Return [X, Y] of the center of cell containing provided text 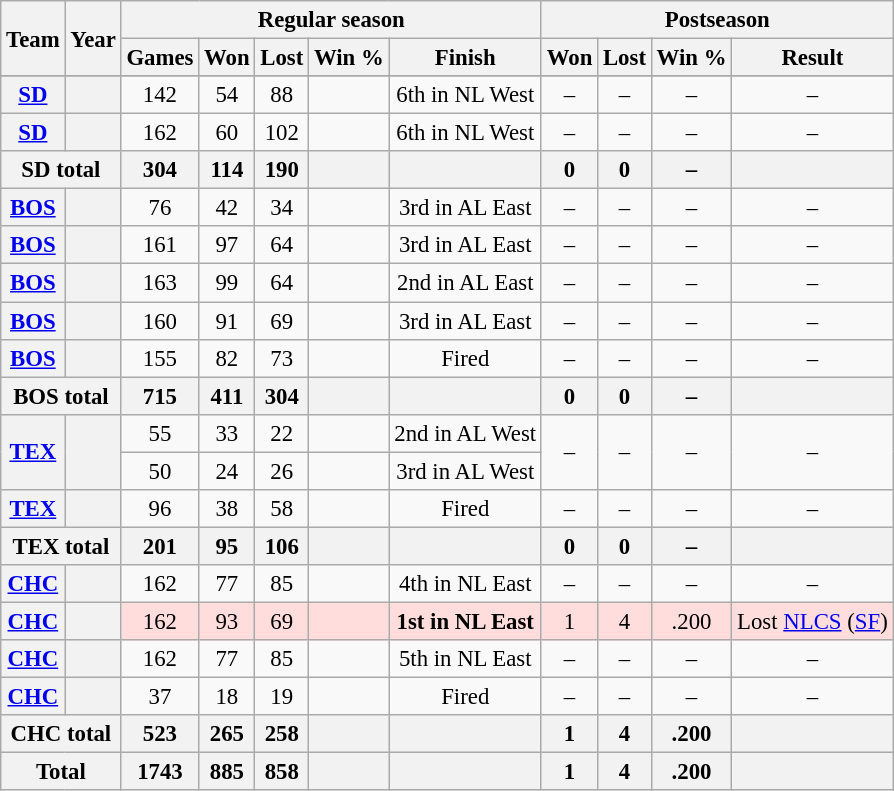
114 [227, 170]
201 [160, 546]
160 [160, 321]
54 [227, 95]
Total [61, 772]
Year [93, 38]
265 [227, 734]
411 [227, 396]
Postseason [717, 20]
CHC total [61, 734]
18 [227, 697]
Games [160, 58]
96 [160, 509]
190 [282, 170]
161 [160, 245]
55 [160, 433]
885 [227, 772]
1743 [160, 772]
4th in NL East [465, 584]
91 [227, 321]
SD total [61, 170]
22 [282, 433]
2nd in AL East [465, 283]
106 [282, 546]
50 [160, 471]
3rd in AL West [465, 471]
58 [282, 509]
73 [282, 358]
BOS total [61, 396]
88 [282, 95]
33 [227, 433]
1st in NL East [465, 621]
24 [227, 471]
82 [227, 358]
142 [160, 95]
523 [160, 734]
TEX total [61, 546]
60 [227, 133]
38 [227, 509]
99 [227, 283]
42 [227, 208]
37 [160, 697]
Result [812, 58]
5th in NL East [465, 659]
76 [160, 208]
97 [227, 245]
Finish [465, 58]
715 [160, 396]
258 [282, 734]
19 [282, 697]
155 [160, 358]
102 [282, 133]
34 [282, 208]
95 [227, 546]
858 [282, 772]
Regular season [331, 20]
26 [282, 471]
Lost NLCS (SF) [812, 621]
163 [160, 283]
2nd in AL West [465, 433]
Team [33, 38]
93 [227, 621]
